Detect which cell encompasses the target text, then output its (X, Y) center coordinate. 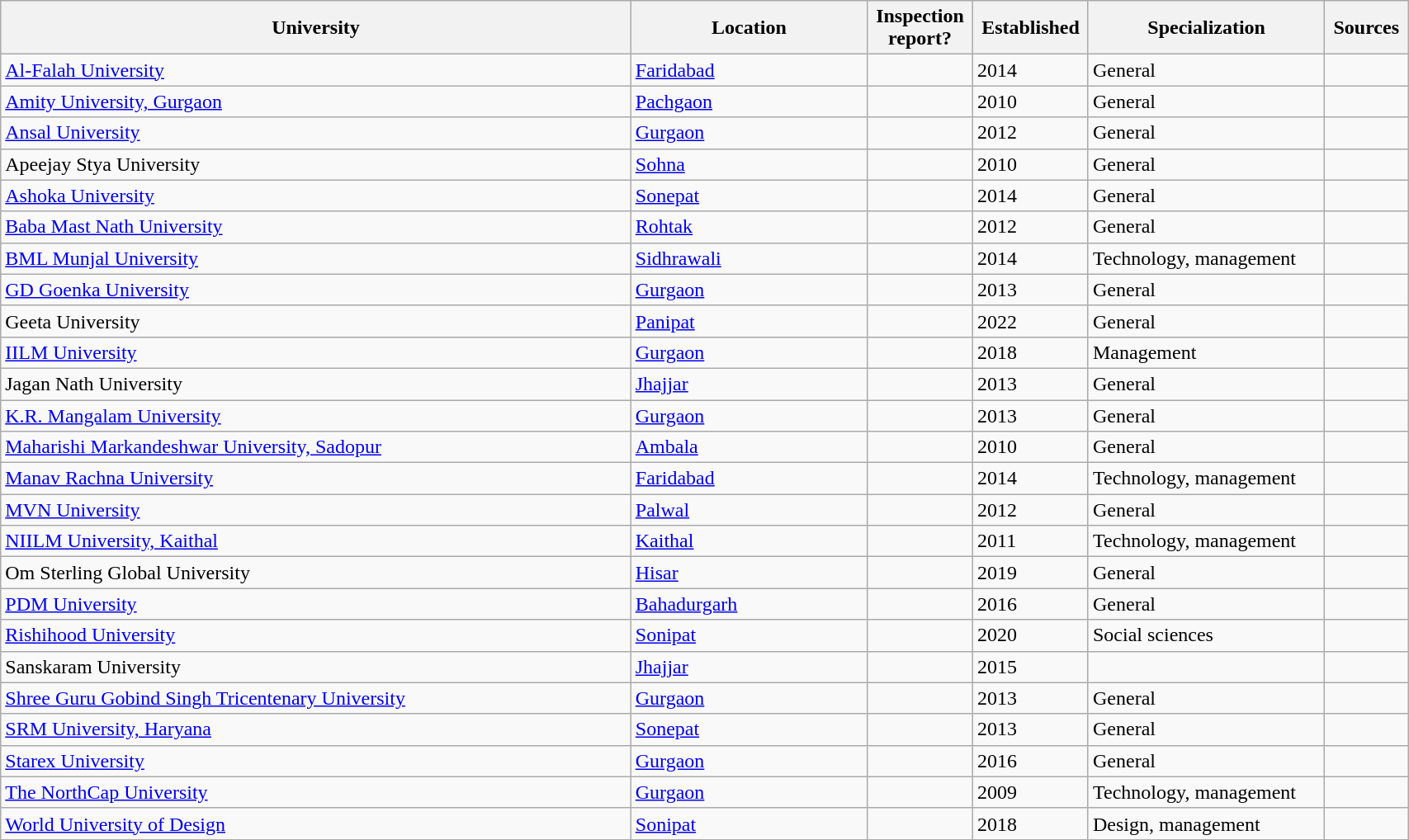
SRM University, Haryana (316, 729)
Manav Rachna University (316, 479)
Geeta University (316, 321)
Pachgaon (749, 101)
2022 (1031, 321)
NIILM University, Kaithal (316, 541)
Palwal (749, 510)
Hisar (749, 573)
Starex University (316, 761)
World University of Design (316, 823)
Design, management (1206, 823)
Specialization (1206, 28)
2011 (1031, 541)
University (316, 28)
Sidhrawali (749, 258)
Ansal University (316, 133)
Om Sterling Global University (316, 573)
Apeejay Stya University (316, 164)
Sanskaram University (316, 667)
Ambala (749, 447)
Rohtak (749, 227)
Location (749, 28)
2009 (1031, 792)
PDM University (316, 604)
Bahadurgarh (749, 604)
Sources (1367, 28)
K.R. Mangalam University (316, 415)
Maharishi Markandeshwar University, Sadopur (316, 447)
Kaithal (749, 541)
2015 (1031, 667)
BML Munjal University (316, 258)
2020 (1031, 635)
Al-Falah University (316, 70)
Shree Guru Gobind Singh Tricentenary University (316, 698)
The NorthCap University (316, 792)
Sohna (749, 164)
Inspection report? (920, 28)
Panipat (749, 321)
Jagan Nath University (316, 384)
IILM University (316, 352)
Amity University, Gurgaon (316, 101)
Social sciences (1206, 635)
Baba Mast Nath University (316, 227)
Established (1031, 28)
MVN University (316, 510)
Ashoka University (316, 196)
2019 (1031, 573)
Rishihood University (316, 635)
GD Goenka University (316, 290)
Management (1206, 352)
